Find where the given text appears and provide that cell's center as (X, Y) coordinate. 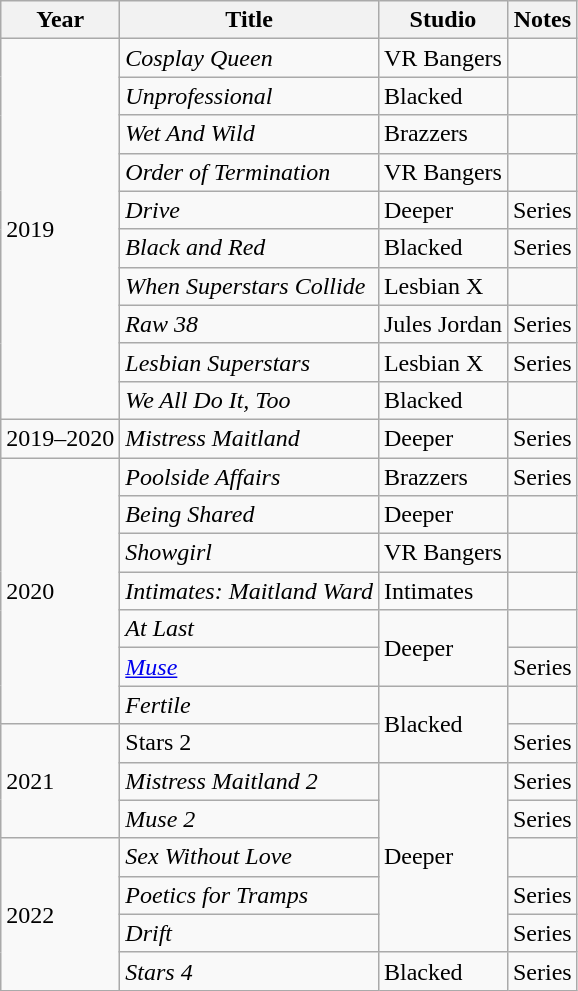
2022 (60, 914)
Title (250, 20)
Intimates: Maitland Ward (250, 591)
Year (60, 20)
Sex Without Love (250, 857)
Order of Termination (250, 172)
Showgirl (250, 553)
Jules Jordan (442, 324)
Wet And Wild (250, 134)
2019–2020 (60, 438)
Studio (442, 20)
2021 (60, 781)
Unprofessional (250, 96)
Black and Red (250, 248)
When Superstars Collide (250, 286)
Poetics for Tramps (250, 895)
Lesbian Superstars (250, 362)
Muse (250, 667)
Mistress Maitland (250, 438)
Raw 38 (250, 324)
Stars 2 (250, 743)
Stars 4 (250, 971)
Muse 2 (250, 819)
Fertile (250, 705)
Mistress Maitland 2 (250, 781)
Drive (250, 210)
Being Shared (250, 515)
We All Do It, Too (250, 400)
Cosplay Queen (250, 58)
Poolside Affairs (250, 477)
At Last (250, 629)
2019 (60, 230)
Drift (250, 933)
Intimates (442, 591)
2020 (60, 591)
Notes (542, 20)
